Identify which cell holds the provided text, then report its [X, Y] central coordinate. 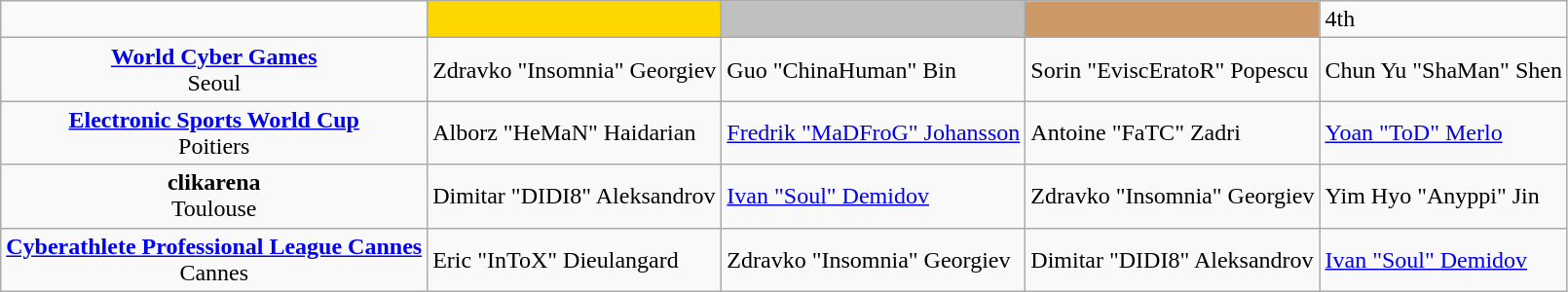
World Cyber Games Seoul [214, 70]
Cyberathlete Professional League Cannes Cannes [214, 259]
Antoine "FaTC" Zadri [1173, 132]
Sorin "EviscEratoR" Popescu [1173, 70]
Eric "InToX" Dieulangard [575, 259]
4th [1443, 19]
clikarena Toulouse [214, 197]
Yim Hyo "Anyppi" Jin [1443, 197]
Yoan "ToD" Merlo [1443, 132]
Guo "ChinaHuman" Bin [874, 70]
Electronic Sports World Cup Poitiers [214, 132]
Alborz "HeMaN" Haidarian [575, 132]
Fredrik "MaDFroG" Johansson [874, 132]
Chun Yu "ShaMan" Shen [1443, 70]
